Extract the (x, y) coordinate from the center of the cell holding the provided text.  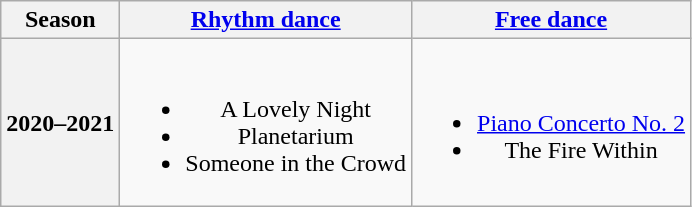
Free dance (552, 20)
Rhythm dance (266, 20)
Season (60, 20)
A Lovely Night Planetarium Someone in the Crowd (266, 122)
2020–2021 (60, 122)
Piano Concerto No. 2 The Fire Within (552, 122)
